Extract the (x, y) coordinate from the center of the cell holding the provided text.  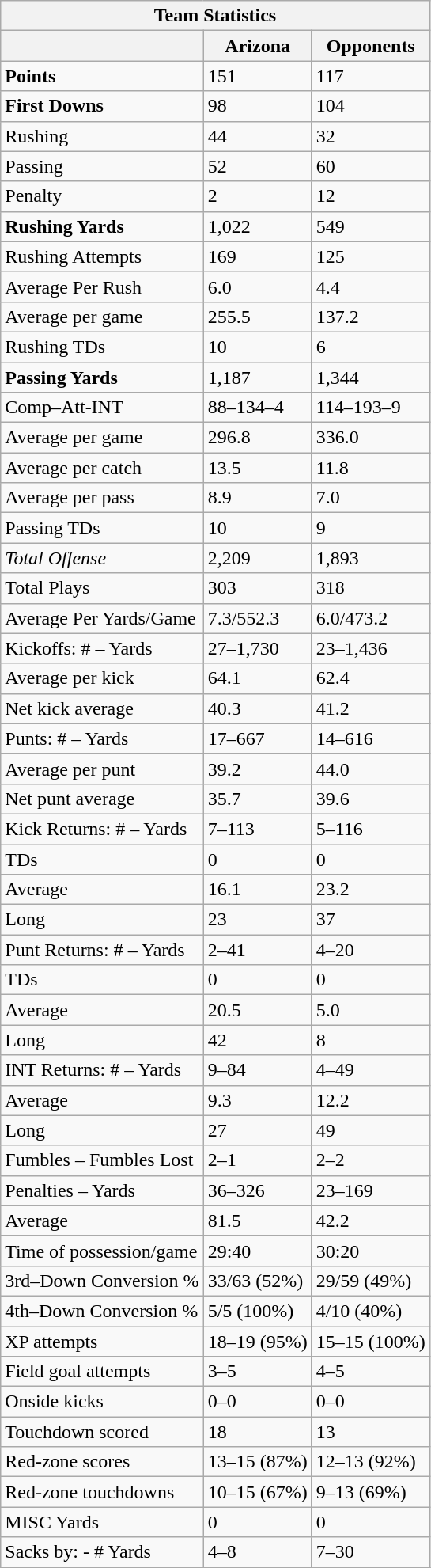
7–113 (258, 829)
296.8 (258, 438)
42 (258, 1040)
Field goal attempts (102, 1372)
42.2 (370, 1221)
81.5 (258, 1221)
52 (258, 166)
Team Statistics (215, 16)
18–19 (95%) (258, 1342)
7.3/552.3 (258, 618)
Rushing Attempts (102, 256)
23–169 (370, 1190)
12–13 (92%) (370, 1462)
6.0/473.2 (370, 618)
1,893 (370, 558)
29:40 (258, 1251)
8 (370, 1040)
3rd–Down Conversion % (102, 1281)
303 (258, 588)
Net punt average (102, 799)
Passing (102, 166)
Red-zone scores (102, 1462)
Average per pass (102, 498)
Onside kicks (102, 1402)
39.2 (258, 769)
1,022 (258, 226)
Passing Yards (102, 378)
Touchdown scored (102, 1432)
6 (370, 347)
36–326 (258, 1190)
23.2 (370, 890)
104 (370, 106)
1,344 (370, 378)
13.5 (258, 468)
16.1 (258, 890)
9–13 (69%) (370, 1492)
23 (258, 920)
2–2 (370, 1160)
Rushing TDs (102, 347)
12.2 (370, 1100)
88–134–4 (258, 408)
Passing TDs (102, 528)
255.5 (258, 317)
Average per kick (102, 678)
18 (258, 1432)
10–15 (67%) (258, 1492)
3–5 (258, 1372)
4–49 (370, 1070)
Kick Returns: # – Yards (102, 829)
33/63 (52%) (258, 1281)
7–30 (370, 1552)
60 (370, 166)
9–84 (258, 1070)
4.4 (370, 287)
41.2 (370, 708)
Average per punt (102, 769)
INT Returns: # – Yards (102, 1070)
30:20 (370, 1251)
Arizona (258, 46)
44.0 (370, 769)
7.0 (370, 498)
27–1,730 (258, 648)
15–15 (100%) (370, 1342)
35.7 (258, 799)
2–1 (258, 1160)
27 (258, 1130)
6.0 (258, 287)
XP attempts (102, 1342)
Average per catch (102, 468)
4–20 (370, 950)
Average Per Rush (102, 287)
4–5 (370, 1372)
23–1,436 (370, 648)
Rushing Yards (102, 226)
8.9 (258, 498)
98 (258, 106)
62.4 (370, 678)
49 (370, 1130)
29/59 (49%) (370, 1281)
Comp–Att-INT (102, 408)
64.1 (258, 678)
318 (370, 588)
151 (258, 76)
137.2 (370, 317)
First Downs (102, 106)
2–41 (258, 950)
Net kick average (102, 708)
549 (370, 226)
4th–Down Conversion % (102, 1311)
20.5 (258, 1010)
Rushing (102, 136)
40.3 (258, 708)
2 (258, 196)
Punts: # – Yards (102, 738)
32 (370, 136)
12 (370, 196)
17–667 (258, 738)
117 (370, 76)
Average Per Yards/Game (102, 618)
9.3 (258, 1100)
13–15 (87%) (258, 1462)
114–193–9 (370, 408)
4/10 (40%) (370, 1311)
13 (370, 1432)
Points (102, 76)
125 (370, 256)
Penalty (102, 196)
Fumbles – Fumbles Lost (102, 1160)
5/5 (100%) (258, 1311)
Time of possession/game (102, 1251)
11.8 (370, 468)
Punt Returns: # – Yards (102, 950)
1,187 (258, 378)
Opponents (370, 46)
Kickoffs: # – Yards (102, 648)
Total Offense (102, 558)
39.6 (370, 799)
Sacks by: - # Yards (102, 1552)
37 (370, 920)
Red-zone touchdowns (102, 1492)
Penalties – Yards (102, 1190)
9 (370, 528)
Total Plays (102, 588)
336.0 (370, 438)
MISC Yards (102, 1522)
5.0 (370, 1010)
169 (258, 256)
2,209 (258, 558)
4–8 (258, 1552)
14–616 (370, 738)
44 (258, 136)
5–116 (370, 829)
